Identify which cell holds the provided text, then report its [x, y] central coordinate. 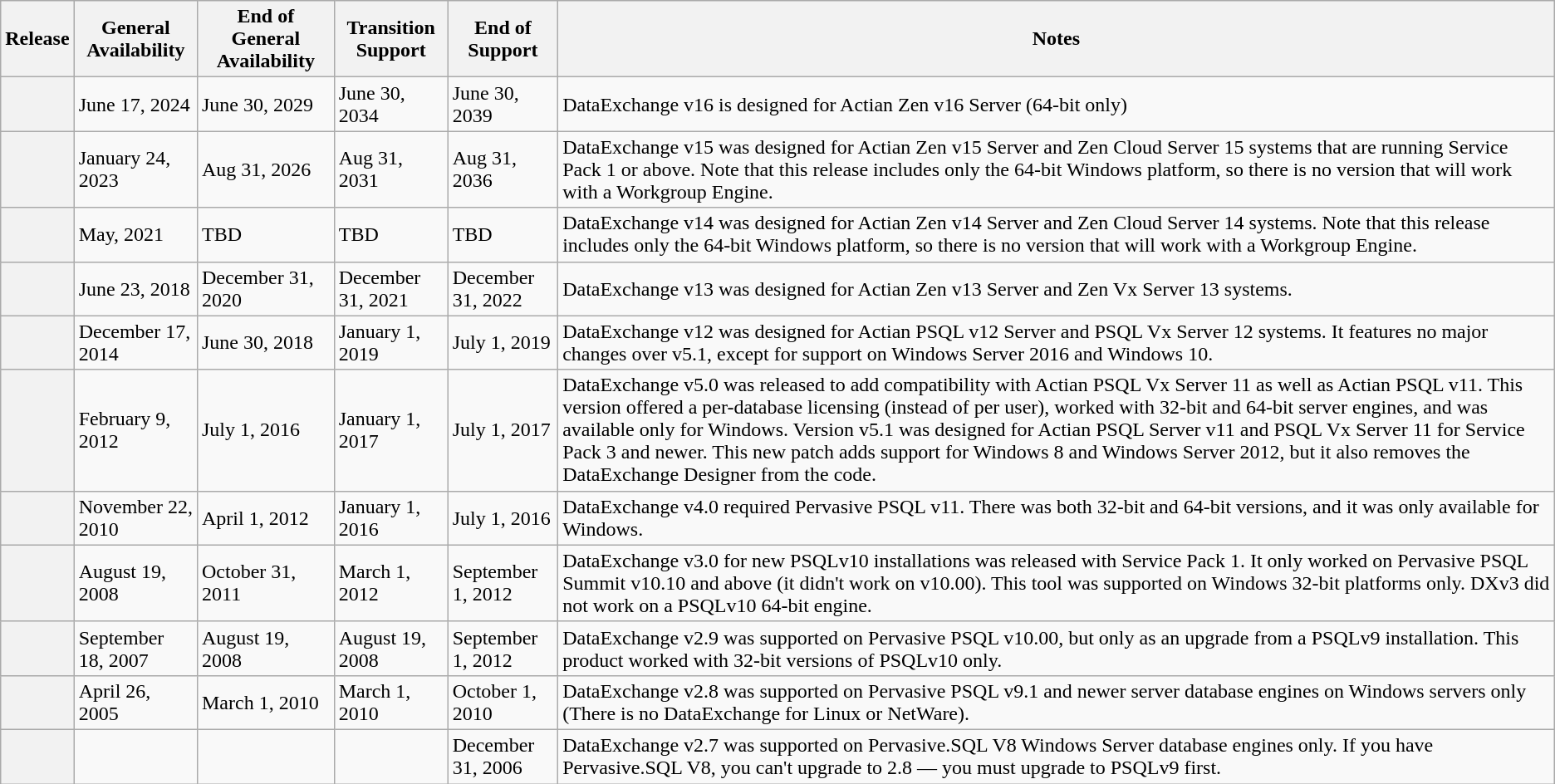
July 1, 2017 [503, 430]
June 30, 2029 [266, 105]
DataExchange v16 is designed for Actian Zen v16 Server (64-bit only) [1057, 105]
Release [37, 39]
April 1, 2012 [266, 518]
End of Support [503, 39]
January 1, 2019 [390, 342]
DataExchange v13 was designed for Actian Zen v13 Server and Zen Vx Server 13 systems. [1057, 289]
February 9, 2012 [135, 430]
Aug 31, 2031 [390, 169]
September 18, 2007 [135, 648]
June 30, 2039 [503, 105]
June 30, 2018 [266, 342]
General Availability [135, 39]
July 1, 2019 [503, 342]
DataExchange v4.0 required Pervasive PSQL v11. There was both 32-bit and 64-bit versions, and it was only available for Windows. [1057, 518]
April 26, 2005 [135, 703]
End of General Availability [266, 39]
December 31, 2020 [266, 289]
March 1, 2012 [390, 583]
June 30, 2034 [390, 105]
Notes [1057, 39]
June 23, 2018 [135, 289]
June 17, 2024 [135, 105]
October 1, 2010 [503, 703]
December 31, 2006 [503, 756]
December 31, 2022 [503, 289]
November 22, 2010 [135, 518]
December 31, 2021 [390, 289]
Transition Support [390, 39]
Aug 31, 2036 [503, 169]
October 31, 2011 [266, 583]
Aug 31, 2026 [266, 169]
January 1, 2016 [390, 518]
December 17, 2014 [135, 342]
January 24, 2023 [135, 169]
May, 2021 [135, 234]
January 1, 2017 [390, 430]
